Provide the (x, y) coordinate of the cell's center where the given text is located.  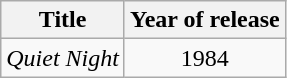
Year of release (204, 20)
1984 (204, 58)
Title (63, 20)
Quiet Night (63, 58)
